Output the [x, y] coordinate of the center of the cell containing the given text.  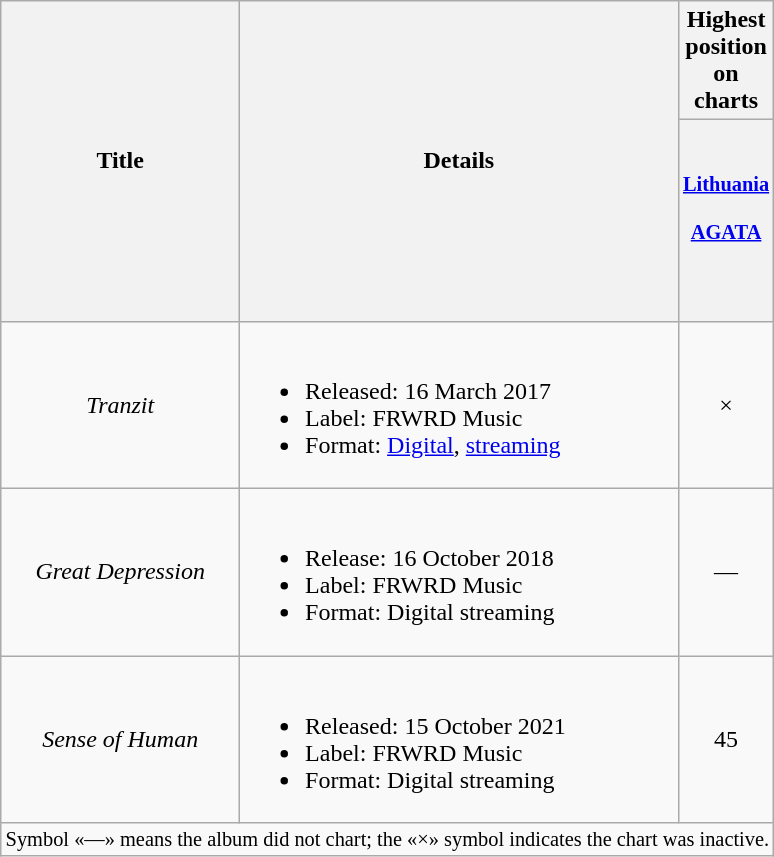
Title [120, 162]
× [726, 404]
LithuaniaAGATA [726, 221]
Symbol «—» means the album did not chart; the «×» symbol indicates the chart was inactive. [388, 840]
Tranzit [120, 404]
Release: 16 October 2018Label: FRWRD MusicFormat: Digital streaming [460, 572]
Details [460, 162]
Highest position on charts [726, 60]
Released: 15 October 2021Label: FRWRD MusicFormat: Digital streaming [460, 740]
45 [726, 740]
Sense of Human [120, 740]
Released: 16 March 2017Label: FRWRD MusicFormat: Digital, streaming [460, 404]
— [726, 572]
Great Depression [120, 572]
